Search for the cell housing the specified text and yield its [x, y] center coordinate. 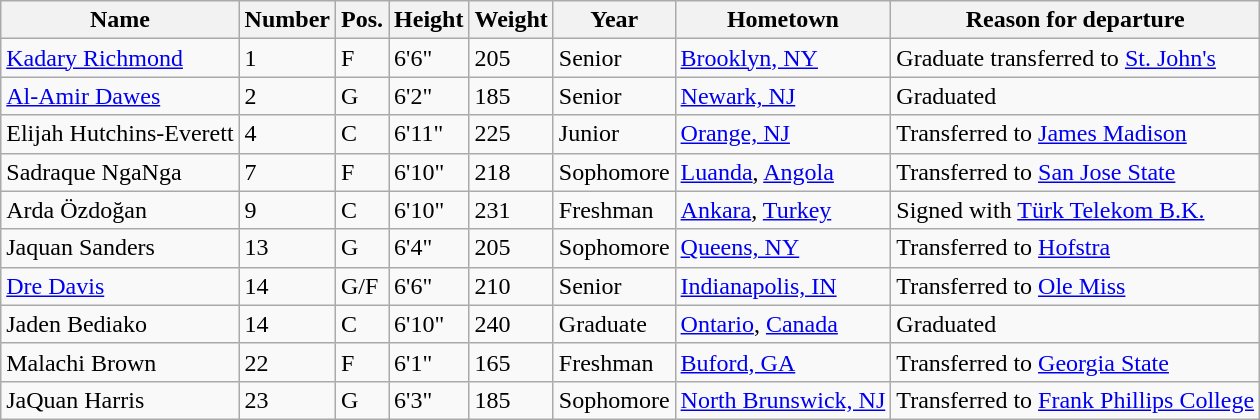
6'4" [429, 248]
Luanda, Angola [783, 172]
6'2" [429, 96]
Height [429, 20]
22 [287, 362]
Number [287, 20]
Transferred to San Jose State [1076, 172]
Signed with Türk Telekom B.K. [1076, 210]
240 [511, 324]
Newark, NJ [783, 96]
23 [287, 400]
Jaquan Sanders [120, 248]
Arda Özdoğan [120, 210]
Transferred to Hofstra [1076, 248]
Elijah Hutchins-Everett [120, 134]
Reason for departure [1076, 20]
Transferred to Frank Phillips College [1076, 400]
Al-Amir Dawes [120, 96]
JaQuan Harris [120, 400]
Transferred to James Madison [1076, 134]
Jaden Bediako [120, 324]
Orange, NJ [783, 134]
Year [614, 20]
6'3" [429, 400]
Brooklyn, NY [783, 58]
Pos. [362, 20]
2 [287, 96]
Graduate [614, 324]
9 [287, 210]
Weight [511, 20]
Malachi Brown [120, 362]
165 [511, 362]
6'11" [429, 134]
13 [287, 248]
Sadraque NgaNga [120, 172]
210 [511, 286]
Ankara, Turkey [783, 210]
Name [120, 20]
1 [287, 58]
225 [511, 134]
4 [287, 134]
Queens, NY [783, 248]
Junior [614, 134]
7 [287, 172]
231 [511, 210]
Transferred to Georgia State [1076, 362]
Ontario, Canada [783, 324]
Graduate transferred to St. John's [1076, 58]
218 [511, 172]
G/F [362, 286]
Indianapolis, IN [783, 286]
Hometown [783, 20]
Kadary Richmond [120, 58]
Buford, GA [783, 362]
Transferred to Ole Miss [1076, 286]
North Brunswick, NJ [783, 400]
6'1" [429, 362]
Dre Davis [120, 286]
